Find where the given text appears and provide that cell's center as [X, Y] coordinate. 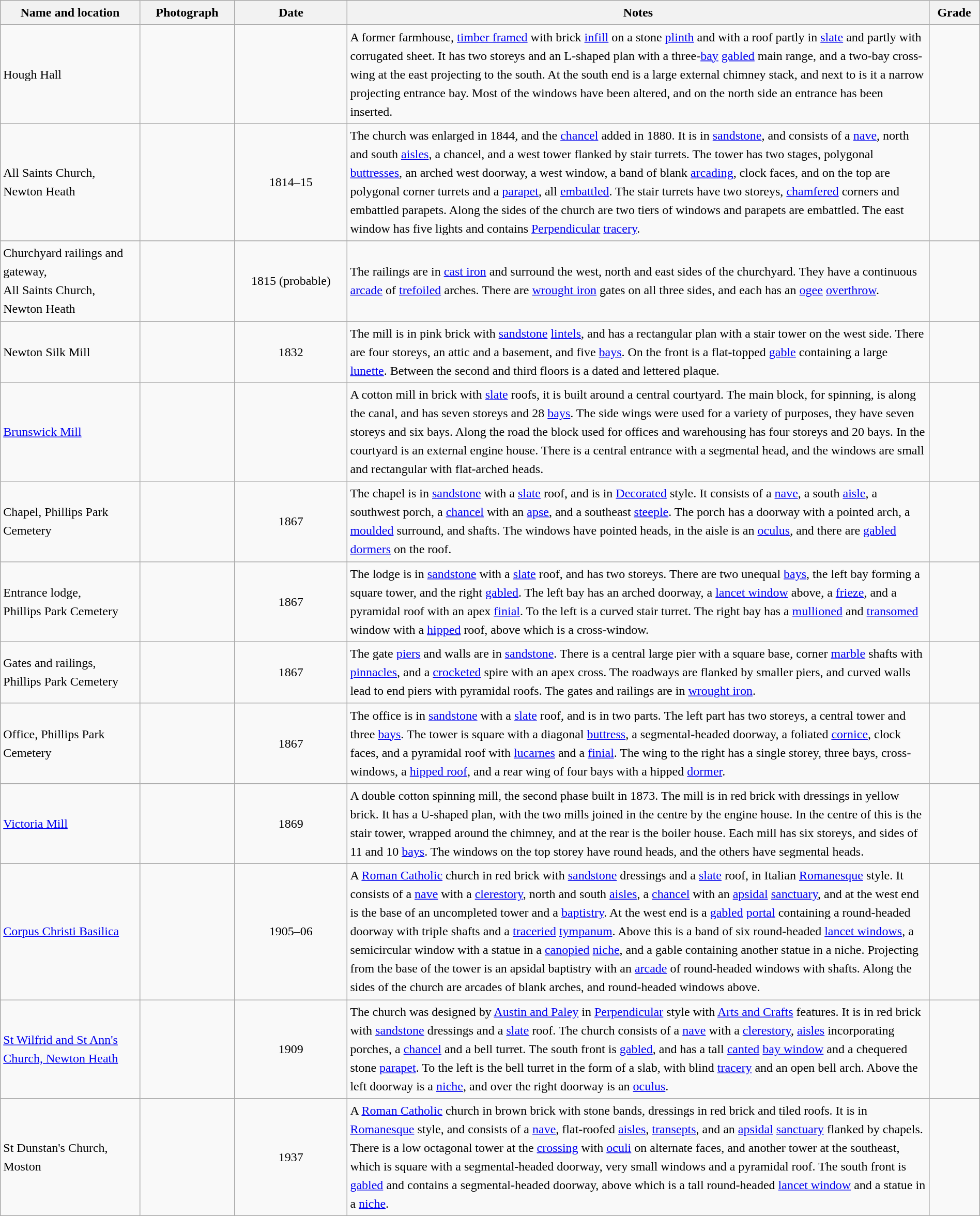
St Wilfrid and St Ann's Church, Newton Heath [70, 1050]
Chapel, Phillips Park Cemetery [70, 521]
1869 [291, 823]
Name and location [70, 12]
1815 (probable) [291, 281]
Newton Silk Mill [70, 352]
Office, Phillips Park Cemetery [70, 743]
1905–06 [291, 932]
Photograph [187, 12]
1814–15 [291, 182]
Date [291, 12]
All Saints Church, Newton Heath [70, 182]
Brunswick Mill [70, 432]
Grade [954, 12]
Victoria Mill [70, 823]
Hough Hall [70, 74]
Churchyard railings and gateway,All Saints Church, Newton Heath [70, 281]
Notes [638, 12]
Gates and railings,Phillips Park Cemetery [70, 672]
1909 [291, 1050]
1937 [291, 1157]
1832 [291, 352]
Corpus Christi Basilica [70, 932]
Entrance lodge,Phillips Park Cemetery [70, 602]
St Dunstan's Church, Moston [70, 1157]
